Determine the (x, y) coordinate at the center of the cell enclosing the given text.  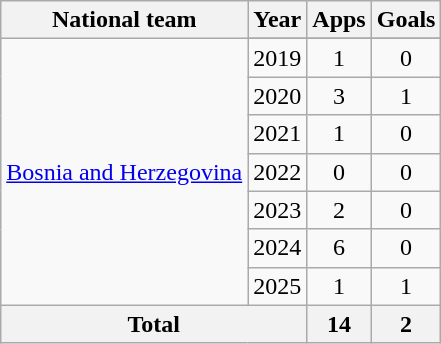
2019 (278, 58)
2025 (278, 286)
3 (339, 96)
14 (339, 324)
Total (154, 324)
2022 (278, 172)
Goals (406, 20)
Apps (339, 20)
National team (124, 20)
Bosnia and Herzegovina (124, 172)
2020 (278, 96)
Year (278, 20)
2021 (278, 134)
2024 (278, 248)
6 (339, 248)
2023 (278, 210)
